Return (X, Y) of the center of cell containing provided text 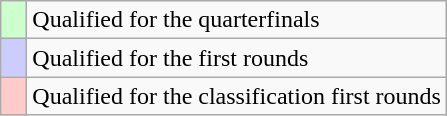
Qualified for the first rounds (237, 58)
Qualified for the classification first rounds (237, 96)
Qualified for the quarterfinals (237, 20)
